Extract the (X, Y) coordinate from the center of the cell holding the provided text.  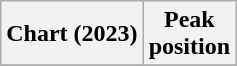
Chart (2023) (72, 34)
Peakposition (189, 34)
